Find where the given text appears and provide that cell's center as (X, Y) coordinate. 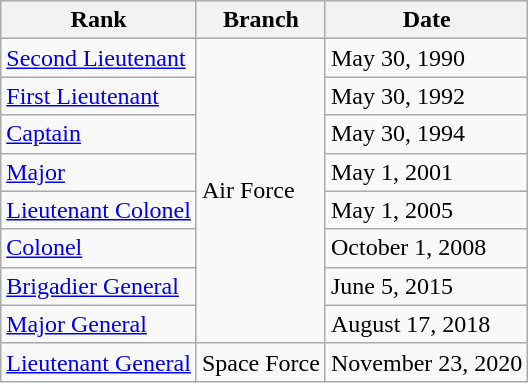
May 30, 1994 (426, 134)
Second Lieutenant (99, 58)
October 1, 2008 (426, 248)
Air Force (260, 191)
Space Force (260, 362)
May 30, 1992 (426, 96)
August 17, 2018 (426, 324)
May 1, 2001 (426, 172)
November 23, 2020 (426, 362)
Major (99, 172)
May 1, 2005 (426, 210)
Brigadier General (99, 286)
Rank (99, 20)
First Lieutenant (99, 96)
Date (426, 20)
June 5, 2015 (426, 286)
Branch (260, 20)
Colonel (99, 248)
Major General (99, 324)
Lieutenant Colonel (99, 210)
Lieutenant General (99, 362)
May 30, 1990 (426, 58)
Captain (99, 134)
